Return the [x, y] coordinate for the center point of the cell that contains the specified text.  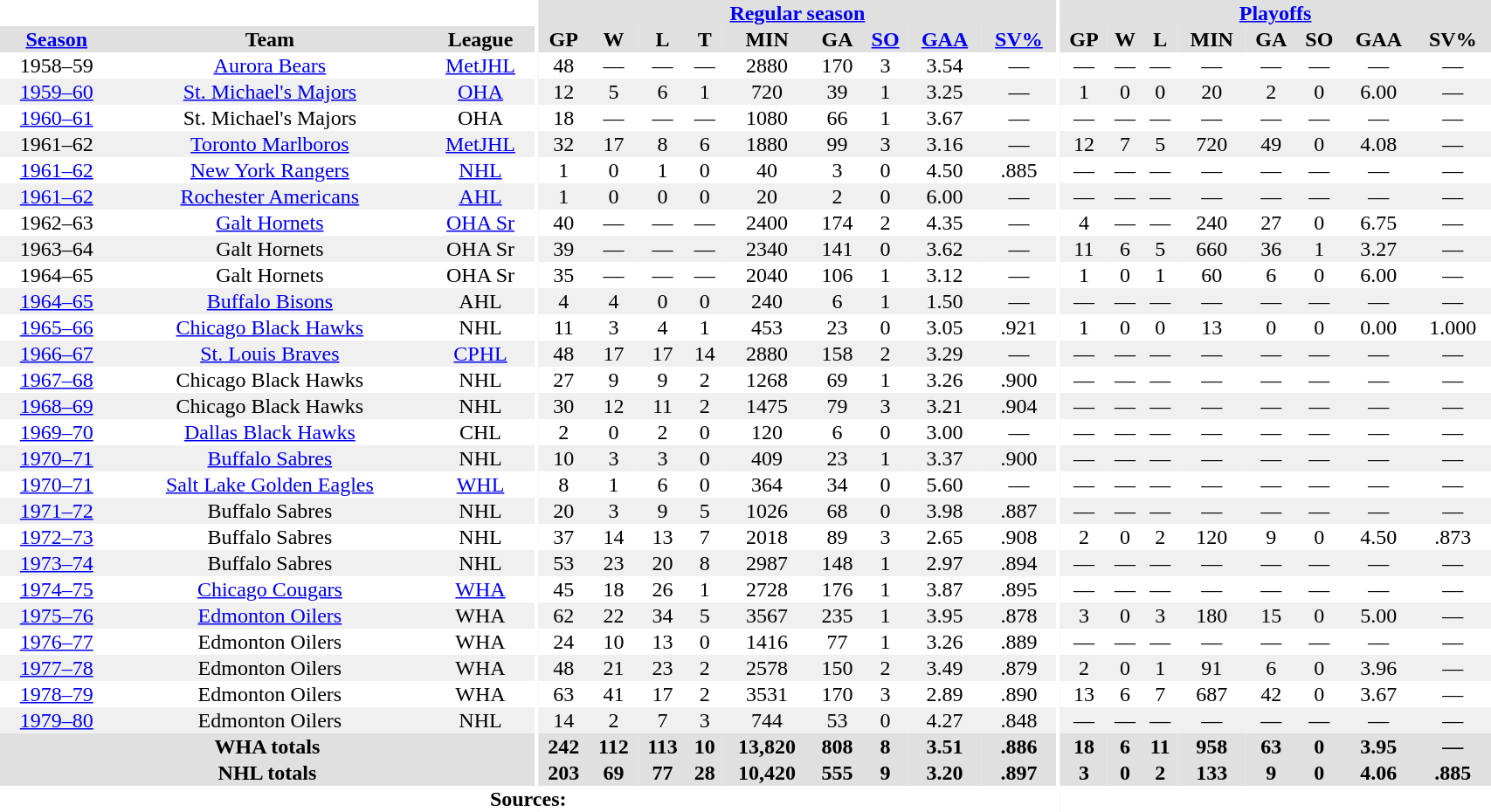
150 [837, 668]
68 [837, 511]
2987 [767, 563]
3.05 [945, 327]
3.51 [945, 747]
5.60 [945, 485]
3.16 [945, 144]
1973–74 [57, 563]
1963–64 [57, 249]
2.97 [945, 563]
.889 [1019, 642]
4.35 [945, 223]
Dallas Black Hawks [271, 432]
3.54 [945, 65]
.879 [1019, 668]
Toronto Marlboros [271, 144]
4.06 [1378, 773]
CHL [480, 432]
36 [1271, 249]
5.00 [1378, 616]
3.49 [945, 668]
3531 [767, 694]
NHL totals [267, 773]
Buffalo Bisons [271, 301]
2340 [767, 249]
3.20 [945, 773]
CPHL [480, 354]
113 [662, 747]
3.25 [945, 92]
158 [837, 354]
2.89 [945, 694]
3.96 [1378, 668]
1475 [767, 406]
3.12 [945, 275]
1979–80 [57, 720]
10,420 [767, 773]
1026 [767, 511]
203 [563, 773]
1967–68 [57, 380]
28 [705, 773]
91 [1211, 668]
.904 [1019, 406]
99 [837, 144]
106 [837, 275]
WHA totals [267, 747]
22 [613, 616]
1976–77 [57, 642]
1962–63 [57, 223]
1958–59 [57, 65]
3.27 [1378, 249]
13,820 [767, 747]
364 [767, 485]
141 [837, 249]
1.000 [1453, 327]
WHL [480, 485]
1971–72 [57, 511]
555 [837, 773]
2578 [767, 668]
.886 [1019, 747]
1969–70 [57, 432]
.895 [1019, 589]
112 [613, 747]
.894 [1019, 563]
1966–67 [57, 354]
1975–76 [57, 616]
15 [1271, 616]
.908 [1019, 537]
Aurora Bears [271, 65]
958 [1211, 747]
26 [662, 589]
49 [1271, 144]
1268 [767, 380]
32 [563, 144]
1978–79 [57, 694]
St. Louis Braves [271, 354]
808 [837, 747]
2040 [767, 275]
62 [563, 616]
453 [767, 327]
35 [563, 275]
42 [1271, 694]
1880 [767, 144]
.887 [1019, 511]
1960–61 [57, 118]
744 [767, 720]
Salt Lake Golden Eagles [271, 485]
21 [613, 668]
.921 [1019, 327]
.873 [1453, 537]
2400 [767, 223]
148 [837, 563]
.897 [1019, 773]
2018 [767, 537]
1416 [767, 642]
3.29 [945, 354]
3.87 [945, 589]
New York Rangers [271, 170]
Playoffs [1275, 13]
1977–78 [57, 668]
30 [563, 406]
1.50 [945, 301]
3.98 [945, 511]
89 [837, 537]
.878 [1019, 616]
1965–66 [57, 327]
1968–69 [57, 406]
Rochester Americans [271, 196]
60 [1211, 275]
1972–73 [57, 537]
176 [837, 589]
Sources: [528, 799]
660 [1211, 249]
3.37 [945, 458]
3.21 [945, 406]
174 [837, 223]
687 [1211, 694]
0.00 [1378, 327]
6.75 [1378, 223]
79 [837, 406]
242 [563, 747]
.890 [1019, 694]
2728 [767, 589]
4.27 [945, 720]
.848 [1019, 720]
24 [563, 642]
409 [767, 458]
T [705, 39]
Season [57, 39]
66 [837, 118]
41 [613, 694]
180 [1211, 616]
Regular season [797, 13]
45 [563, 589]
37 [563, 537]
4.08 [1378, 144]
3567 [767, 616]
League [480, 39]
1080 [767, 118]
3.00 [945, 432]
133 [1211, 773]
1959–60 [57, 92]
3.62 [945, 249]
1974–75 [57, 589]
2.65 [945, 537]
235 [837, 616]
Team [271, 39]
Chicago Cougars [271, 589]
